Locate the cell with the specified text and output its [x, y] center coordinate. 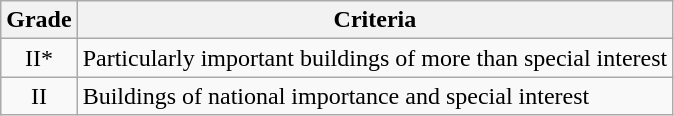
Grade [39, 20]
Particularly important buildings of more than special interest [375, 58]
Buildings of national importance and special interest [375, 96]
II [39, 96]
II* [39, 58]
Criteria [375, 20]
